From the cell containing the given text, extract its center point as (x, y) coordinate. 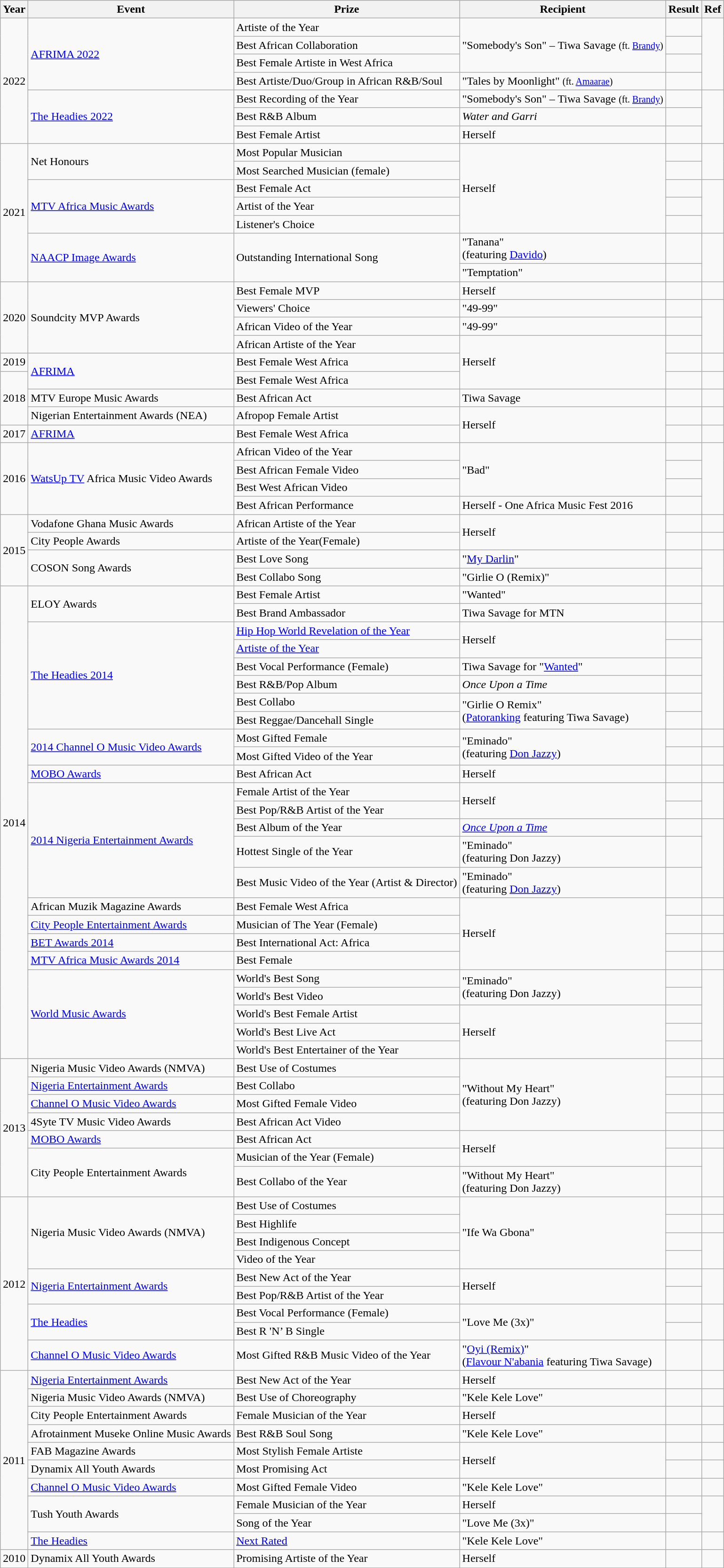
4Syte TV Music Video Awards (131, 1122)
Result (684, 9)
2014 (14, 823)
Soundcity MVP Awards (131, 317)
World's Best Live Act (347, 1032)
ELOY Awards (131, 604)
Best R&B/Pop Album (347, 684)
"Girlie O Remix" (Patoranking featuring Tiwa Savage) (563, 711)
Tush Youth Awards (131, 1514)
Best Use of Choreography (347, 1397)
Best Highlife (347, 1224)
Year (14, 9)
Most Searched Musician (female) (347, 170)
Afropop Female Artist (347, 416)
Best Female Act (347, 188)
Vodafone Ghana Music Awards (131, 523)
MTV Europe Music Awards (131, 398)
Next Rated (347, 1541)
Best West African Video (347, 487)
The Headies 2014 (131, 675)
MTV Africa Music Awards 2014 (131, 960)
Promising Artiste of the Year (347, 1559)
AFRIMA 2022 (131, 54)
Best Female MVP (347, 291)
2013 (14, 1128)
Hottest Single of the Year (347, 852)
Best Indigenous Concept (347, 1242)
FAB Magazine Awards (131, 1451)
Hip Hop World Revelation of the Year (347, 631)
Best Female (347, 960)
World's Best Entertainer of the Year (347, 1050)
Most Popular Musician (347, 152)
WatsUp TV Africa Music Video Awards (131, 478)
Water and Garri (563, 117)
Tiwa Savage (563, 398)
"Temptation" (563, 273)
"Bad" (563, 469)
Best Collabo Song (347, 577)
Herself - One Africa Music Fest 2016 (563, 505)
2014 Nigeria Entertainment Awards (131, 840)
Artist of the Year (347, 206)
"Girlie O (Remix)" (563, 577)
Best African Collaboration (347, 45)
The Headies 2022 (131, 117)
World's Best Song (347, 978)
COSON Song Awards (131, 568)
MTV Africa Music Awards (131, 206)
Event (131, 9)
Most Promising Act (347, 1469)
2019 (14, 362)
2014 Channel O Music Video Awards (131, 747)
BET Awards 2014 (131, 942)
World's Best Video (347, 996)
Best Reggae/Dancehall Single (347, 720)
Most Gifted Female (347, 738)
Most Stylish Female Artiste (347, 1451)
2018 (14, 398)
2022 (14, 81)
"Oyi (Remix)" (Flavour N'abania featuring Tiwa Savage) (563, 1355)
NAACP Image Awards (131, 258)
Best Artiste/Duo/Group in African R&B/Soul (347, 81)
Musician of the Year (Female) (347, 1157)
Tiwa Savage for MTN (563, 613)
City People Awards (131, 541)
Artiste of the Year(Female) (347, 541)
Net Honours (131, 161)
Female Artist of the Year (347, 792)
"My Darlin" (563, 559)
African Muzik Magazine Awards (131, 907)
Best R&B Soul Song (347, 1433)
Best Album of the Year (347, 828)
Best African Performance (347, 505)
2020 (14, 317)
Best Love Song (347, 559)
2012 (14, 1284)
"Wanted" (563, 595)
Recipient (563, 9)
Best African Female Video (347, 469)
2021 (14, 213)
Best R&B Album (347, 117)
World Music Awards (131, 1014)
Best African Act Video (347, 1122)
World's Best Female Artist (347, 1014)
Nigerian Entertainment Awards (NEA) (131, 416)
Best R 'N’ B Single (347, 1331)
Prize (347, 9)
2010 (14, 1559)
Best Female Artiste in West Africa (347, 63)
Most Gifted Video of the Year (347, 756)
Tiwa Savage for "Wanted" (563, 666)
Best Brand Ambassador (347, 613)
Best Recording of the Year (347, 99)
"Tales by Moonlight" (ft. Amaarae) (563, 81)
Best Music Video of the Year (Artist & Director) (347, 882)
Afrotainment Museke Online Music Awards (131, 1433)
"Tanana" (featuring Davido) (563, 248)
Viewers' Choice (347, 309)
2011 (14, 1460)
"Ife Wa Gbona" (563, 1233)
2015 (14, 550)
Most Gifted R&B Music Video of the Year (347, 1355)
Best Collabo of the Year (347, 1181)
Musician of The Year (Female) (347, 925)
Outstanding International Song (347, 258)
Song of the Year (347, 1523)
Listener's Choice (347, 224)
Ref (713, 9)
Best International Act: Africa (347, 942)
2016 (14, 478)
Video of the Year (347, 1259)
2017 (14, 434)
